Output the [x, y] coordinate of the center of the cell containing the given text.  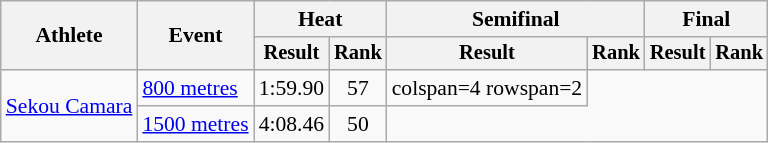
1500 metres [195, 124]
4:08.46 [292, 124]
1:59.90 [292, 88]
Heat [320, 19]
Athlete [70, 36]
50 [358, 124]
800 metres [195, 88]
Sekou Camara [70, 106]
Event [195, 36]
Final [706, 19]
colspan=4 rowspan=2 [488, 88]
Semifinal [516, 19]
57 [358, 88]
